Extract the (x, y) coordinate from the center of the cell holding the provided text.  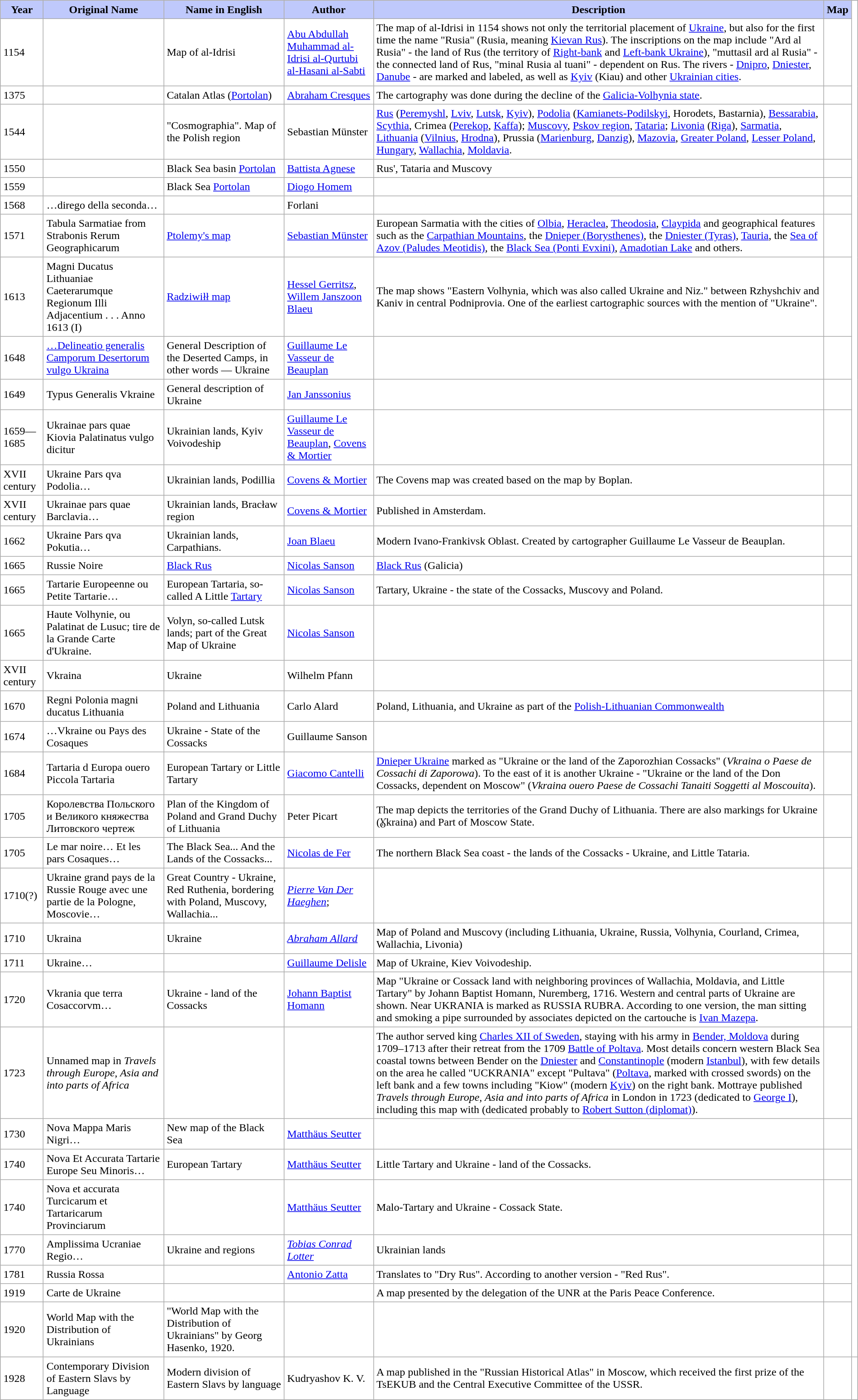
1550 (22, 168)
Guillaume Delisle (329, 963)
Original Name (104, 10)
Nova Mappa Maris Nigri… (104, 1134)
1659—1685 (22, 437)
1770 (22, 1250)
Ukraine and regions (224, 1250)
Black Rus (224, 565)
The northern Black Sea coast - the lands of the Cossacks - Ukraine, and Little Tataria. (598, 853)
1920 (22, 1329)
Королевства Польского и Великого княжества Литовского чертеж (104, 816)
Forlani (329, 205)
The cartography was done during the decline of the Galicia-Volhynia state. (598, 95)
A map presented by the delegation of the UNR at the Paris Peace Conference. (598, 1293)
…Delineatio generalis Camporum Desertorum vulgo Ukraina (104, 358)
Carte de Ukraine (104, 1293)
Tabula Sarmatiae from Strabonis Rerum Geographicarum (104, 235)
1571 (22, 235)
Black Rus (Galicia) (598, 565)
Le mar noire… Et les pars Cosaques… (104, 853)
European Tartary (224, 1165)
Little Tartary and Ukraine - land of the Cossacks. (598, 1165)
Poland, Lithuania, and Ukraine as part of the Polish-Lithuanian Commonwealth (598, 706)
1928 (22, 1378)
Tartary, Ukraine - the state of the Cossacks, Muscovy and Poland. (598, 590)
1710(?) (22, 896)
The Black Sea... And the Lands of the Cossacks... (224, 853)
1648 (22, 358)
Name in English (224, 10)
Radziwiłł map (224, 297)
Kudryashov K. V. (329, 1378)
Abraham Allard (329, 938)
Antonio Zatta (329, 1274)
1544 (22, 132)
Magni Ducatus Lithuaniae Caeterarumque Regionum Illi Adjacentium . . . Anno 1613 (I) (104, 297)
Nicolas de Fer (329, 853)
Giacomo Cantelli (329, 773)
1730 (22, 1134)
"Cosmographia". Map of the Polish region (224, 132)
Diogo Homem (329, 186)
Guillaume Le Vasseur de Beauplan (329, 358)
Ptolemy's map (224, 235)
European Tartaria, so-called A Little Tartary (224, 590)
1559 (22, 186)
Volyn, so-called Lutsk lands; part of the Great Map of Ukraine (224, 633)
Regni Polonia magni ducatus Lithuania (104, 706)
Ukraine Pars qva Pokutia… (104, 541)
Tartaria d Europa ouero Piccola Tartaria (104, 773)
Russia Rossa (104, 1274)
Jan Janssonius (329, 395)
1674 (22, 737)
Abu Abdullah Muhammad al-Idrisi al-Qurtubi al-Hasani al-Sabti (329, 52)
1919 (22, 1293)
Wilhelm Pfann (329, 676)
Pierre Van Der Haeghen; (329, 896)
Ukraine Pars qva Podolia… (104, 480)
Nova et accurata Turcicarum et Tartaricarum Provinciarum (104, 1207)
Amplissima Ucraniae Regio… (104, 1250)
1720 (22, 999)
Black Sea basin Portolan (224, 168)
Poland and Lithuania (224, 706)
Joan Blaeu (329, 541)
1649 (22, 395)
Ukrainian lands, Kyiv Voivodeship (224, 437)
Guillaume Sanson (329, 737)
Ukrainian lands (598, 1250)
Tartarie Europeenne ou Petite Tartarie… (104, 590)
Ukrainae pars quae Barclavia… (104, 511)
1781 (22, 1274)
Rus', Tataria and Muscovy (598, 168)
Contemporary Division of Eastern Slavs by Language (104, 1378)
Hessel Gerritsz,Willem Janszoon Blaeu (329, 297)
Modern division of Eastern Slavs by language (224, 1378)
Plan of the Kingdom of Poland and Grand Duchy of Lithuania (224, 816)
Carlo Alard (329, 706)
Year (22, 10)
Ukraina (104, 938)
Author (329, 10)
…dirego della seconda… (104, 205)
Translates to "Dry Rus". According to another version - "Red Rus". (598, 1274)
Description (598, 10)
New map of the Black Sea (224, 1134)
Ukraine… (104, 963)
…Vkraine ou Pays des Cosaques (104, 737)
1670 (22, 706)
Nova Et Accurata Tartarie Europe Seu Minoris… (104, 1165)
1662 (22, 541)
Johann Baptist Homann (329, 999)
The map depicts the territories of the Grand Duchy of Lithuania. There are also markings for Ukraine (Ꙋkraіna) and Part of Moscow State. (598, 816)
Map of al-Idrisi (224, 52)
World Map with the Distribution of Ukrainians (104, 1329)
Battista Agnese (329, 168)
Abraham Cresques (329, 95)
Published in Amsterdam. (598, 511)
Ukrainian lands, Carpathians. (224, 541)
Vkraina (104, 676)
1154 (22, 52)
The Covens map was created based on the map by Boplan. (598, 480)
Modern Ivano-Frankivsk Oblast. Created by cartographer Guillaume Le Vasseur de Beauplan. (598, 541)
1375 (22, 95)
Peter Picart (329, 816)
General description of Ukraine (224, 395)
Map (838, 10)
Tobias Conrad Lotter (329, 1250)
Vkrania que terra Cosaccorvm… (104, 999)
Ukraine - land of the Cossacks (224, 999)
Ukraine grand pays de la Russie Rouge avec une partie de la Pologne, Moscovie… (104, 896)
Malo-Tartary and Ukraine - Cossack State. (598, 1207)
1684 (22, 773)
Ukrainian lands, Bracław region (224, 511)
1710 (22, 938)
1723 (22, 1073)
Map of Ukraine, Kiev Voivodeship. (598, 963)
1711 (22, 963)
Ukrainian lands, Podillia (224, 480)
Black Sea Portolan (224, 186)
Map of Poland and Muscovy (including Lithuania, Ukraine, Russia, Volhynia, Courland, Crimea, Wallachia, Livonia) (598, 938)
Great Country - Ukraine, Red Ruthenia, bordering with Poland, Muscovy, Wallachia... (224, 896)
Ukrainae pars quae Kiovia Palatinatus vulgo dicitur (104, 437)
Catalan Atlas (Portolan) (224, 95)
1613 (22, 297)
European Tartary or Little Tartary (224, 773)
1568 (22, 205)
General Description of the Deserted Camps, in other words — Ukraine (224, 358)
"World Map with the Distribution of Ukrainians" by Georg Hasenko, 1920. (224, 1329)
Haute Volhynie, ou Palatinat de Lusuc; tire de la Grande Carte d'Ukraine. (104, 633)
Guillaume Le Vasseur de Beauplan, Covens & Mortier (329, 437)
Ukraine - State of the Cossacks (224, 737)
Russie Noire (104, 565)
Unnamed map in Travels through Europe, Asia and into parts of Africa (104, 1073)
Typus Generalis Vkraine (104, 395)
